Output the (X, Y) coordinate of the center of the cell containing the given text.  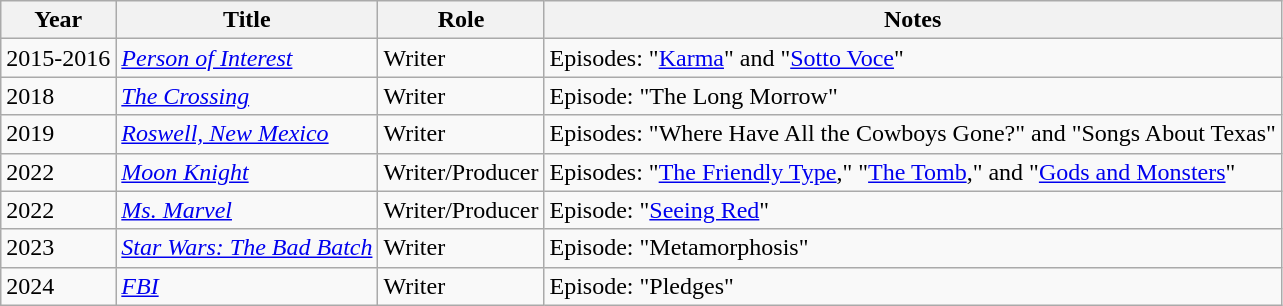
2024 (58, 286)
2015-2016 (58, 58)
Episodes: "Where Have All the Cowboys Gone?" and "Songs About Texas" (912, 134)
Moon Knight (247, 172)
Person of Interest (247, 58)
Episodes: "Karma" and "Sotto Voce" (912, 58)
Role (461, 20)
Title (247, 20)
Episode: "Metamorphosis" (912, 248)
Episode: "Seeing Red" (912, 210)
The Crossing (247, 96)
Episode: "Pledges" (912, 286)
2018 (58, 96)
Episodes: "The Friendly Type," "The Tomb," and "Gods and Monsters" (912, 172)
Ms. Marvel (247, 210)
Year (58, 20)
Notes (912, 20)
FBI (247, 286)
Episode: "The Long Morrow" (912, 96)
Star Wars: The Bad Batch (247, 248)
Roswell, New Mexico (247, 134)
2019 (58, 134)
2023 (58, 248)
